Output the [X, Y] coordinate of the center of the cell containing the given text.  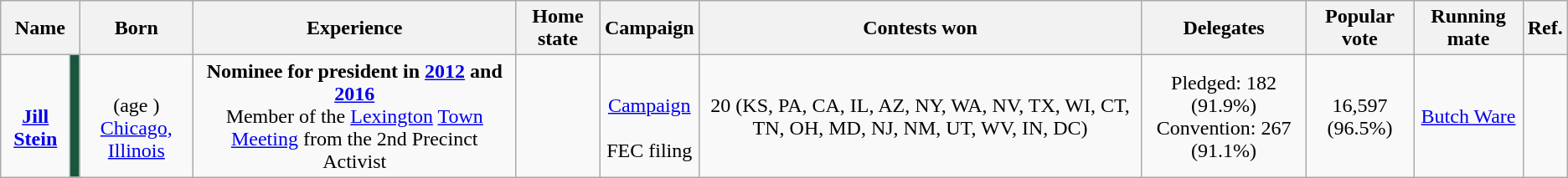
Home state [558, 28]
Nominee for president in 2012 and 2016Member of the Lexington Town Meeting from the 2nd PrecinctActivist [355, 116]
Delegates [1224, 28]
20 (KS, PA, CA, IL, AZ, NY, WA, NV, TX, WI, CT, TN, OH, MD, NJ, NM, UT, WV, IN, DC) [920, 116]
Pledged: 182 (91.9%)Convention: 267 (91.1%) [1224, 116]
16,597 (96.5%) [1360, 116]
Campaign [649, 28]
Born [137, 28]
Jill Stein [35, 116]
Popular vote [1360, 28]
Butch Ware [1468, 116]
Name [40, 28]
Experience [355, 28]
Ref. [1545, 28]
(age )Chicago, Illinois [137, 116]
Contests won [920, 28]
Running mate [1468, 28]
CampaignFEC filing [649, 116]
